From the cell containing the given text, extract its center point as [X, Y] coordinate. 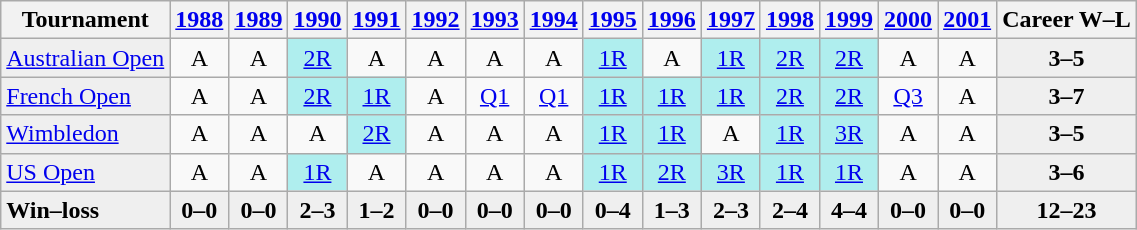
2000 [908, 20]
3–6 [1067, 172]
2–4 [790, 210]
Wimbledon [86, 134]
1990 [318, 20]
1–3 [672, 210]
1997 [730, 20]
2001 [968, 20]
Career W–L [1067, 20]
1989 [258, 20]
French Open [86, 96]
1999 [848, 20]
US Open [86, 172]
Win–loss [86, 210]
1998 [790, 20]
1–2 [376, 210]
1994 [554, 20]
1988 [200, 20]
1995 [612, 20]
1996 [672, 20]
1992 [436, 20]
Australian Open [86, 58]
4–4 [848, 210]
3–7 [1067, 96]
0–4 [612, 210]
1993 [494, 20]
12–23 [1067, 210]
Q3 [908, 96]
1991 [376, 20]
Tournament [86, 20]
